Find where the given text appears and provide that cell's center as (x, y) coordinate. 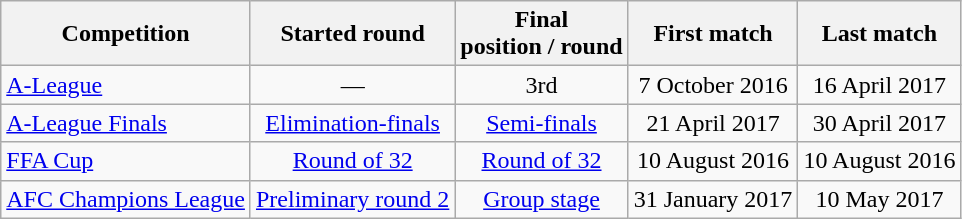
Preliminary round 2 (352, 199)
Competition (126, 34)
30 April 2017 (880, 123)
Started round (352, 34)
7 October 2016 (713, 85)
AFC Champions League (126, 199)
3rd (542, 85)
Last match (880, 34)
Semi-finals (542, 123)
Group stage (542, 199)
A-League (126, 85)
Final position / round (542, 34)
A-League Finals (126, 123)
Elimination-finals (352, 123)
FFA Cup (126, 161)
First match (713, 34)
21 April 2017 (713, 123)
16 April 2017 (880, 85)
— (352, 85)
10 May 2017 (880, 199)
31 January 2017 (713, 199)
